Pinpoint the cell where the given text exists, returning its (X, Y) midpoint coordinate. 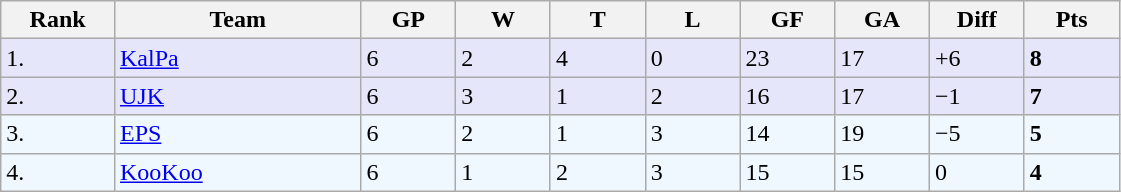
1. (58, 58)
+6 (976, 58)
4. (58, 172)
KooKoo (237, 172)
14 (788, 134)
GP (408, 20)
−5 (976, 134)
16 (788, 96)
Rank (58, 20)
UJK (237, 96)
−1 (976, 96)
T (598, 20)
EPS (237, 134)
GF (788, 20)
3. (58, 134)
2. (58, 96)
L (692, 20)
19 (882, 134)
W (504, 20)
23 (788, 58)
Team (237, 20)
GA (882, 20)
7 (1072, 96)
KalPa (237, 58)
5 (1072, 134)
Diff (976, 20)
8 (1072, 58)
Pts (1072, 20)
